Search for the cell housing the specified text and yield its (X, Y) center coordinate. 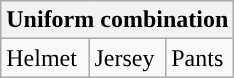
Helmet (45, 58)
Jersey (128, 58)
Pants (200, 58)
Uniform combination (118, 20)
